Find where the given text appears and provide that cell's center as (X, Y) coordinate. 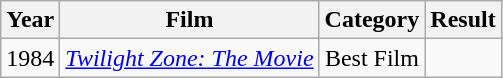
Best Film (372, 58)
Category (372, 20)
Year (30, 20)
1984 (30, 58)
Twilight Zone: The Movie (190, 58)
Film (190, 20)
Result (463, 20)
